Extract the (x, y) coordinate from the center of the cell holding the provided text.  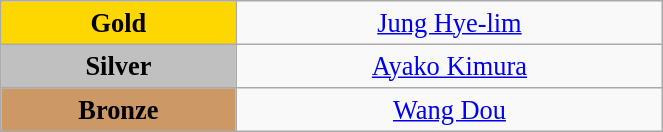
Silver (118, 66)
Bronze (118, 109)
Gold (118, 22)
Jung Hye-lim (450, 22)
Ayako Kimura (450, 66)
Wang Dou (450, 109)
